Find where the given text appears and provide that cell's center as [X, Y] coordinate. 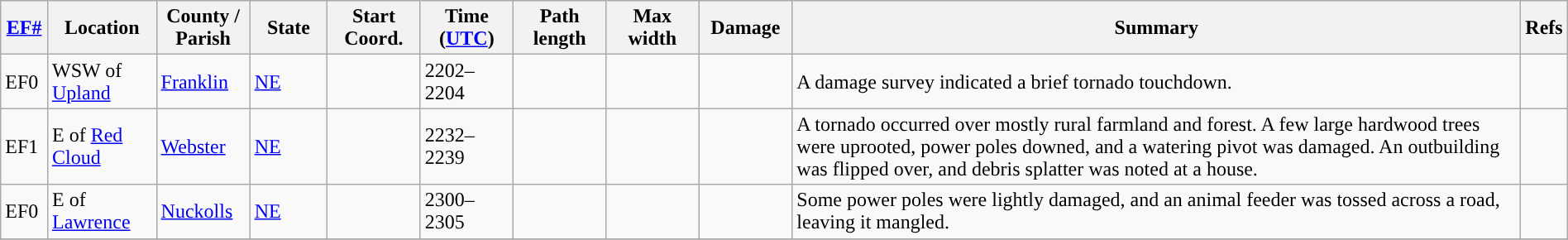
WSW of Upland [102, 81]
EF# [25, 28]
EF1 [25, 146]
Damage [746, 28]
Start Coord. [374, 28]
Summary [1156, 28]
A damage survey indicated a brief tornado touchdown. [1156, 81]
Nuckolls [203, 212]
Location [102, 28]
2300–2305 [466, 212]
2202–2204 [466, 81]
Path length [560, 28]
2232–2239 [466, 146]
Webster [203, 146]
Franklin [203, 81]
Max width [653, 28]
Time (UTC) [466, 28]
County / Parish [203, 28]
Refs [1545, 28]
E of Lawrence [102, 212]
State [289, 28]
E of Red Cloud [102, 146]
Some power poles were lightly damaged, and an animal feeder was tossed across a road, leaving it mangled. [1156, 212]
